Pinpoint the cell where the given text exists, returning its [x, y] midpoint coordinate. 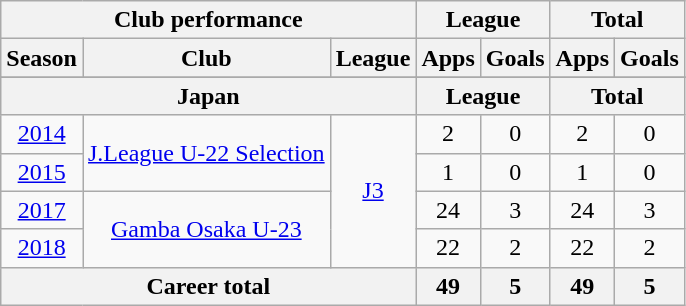
Gamba Osaka U-23 [206, 229]
J.League U-22 Selection [206, 153]
2014 [42, 134]
J3 [373, 191]
Club [206, 58]
2018 [42, 248]
Club performance [208, 20]
Japan [208, 96]
2015 [42, 172]
Season [42, 58]
2017 [42, 210]
Career total [208, 286]
